Detect which cell encompasses the target text, then output its (x, y) center coordinate. 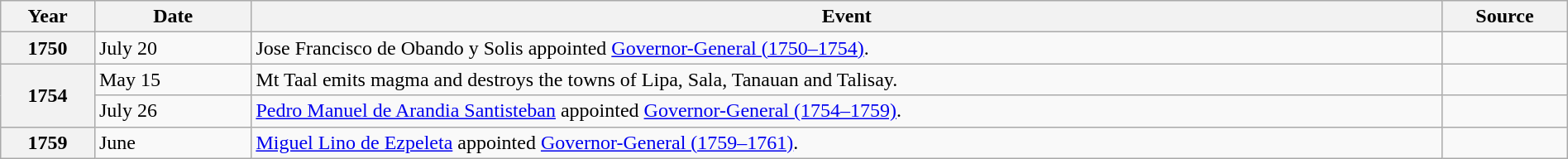
1759 (48, 142)
June (172, 142)
Miguel Lino de Ezpeleta appointed Governor-General (1759–1761). (847, 142)
Source (1505, 17)
July 26 (172, 111)
Jose Francisco de Obando y Solis appointed Governor-General (1750–1754). (847, 48)
1750 (48, 48)
Mt Taal emits magma and destroys the towns of Lipa, Sala, Tanauan and Talisay. (847, 79)
May 15 (172, 79)
1754 (48, 95)
Event (847, 17)
Year (48, 17)
Date (172, 17)
July 20 (172, 48)
Pedro Manuel de Arandia Santisteban appointed Governor-General (1754–1759). (847, 111)
